Return (X, Y) of the center of cell containing provided text 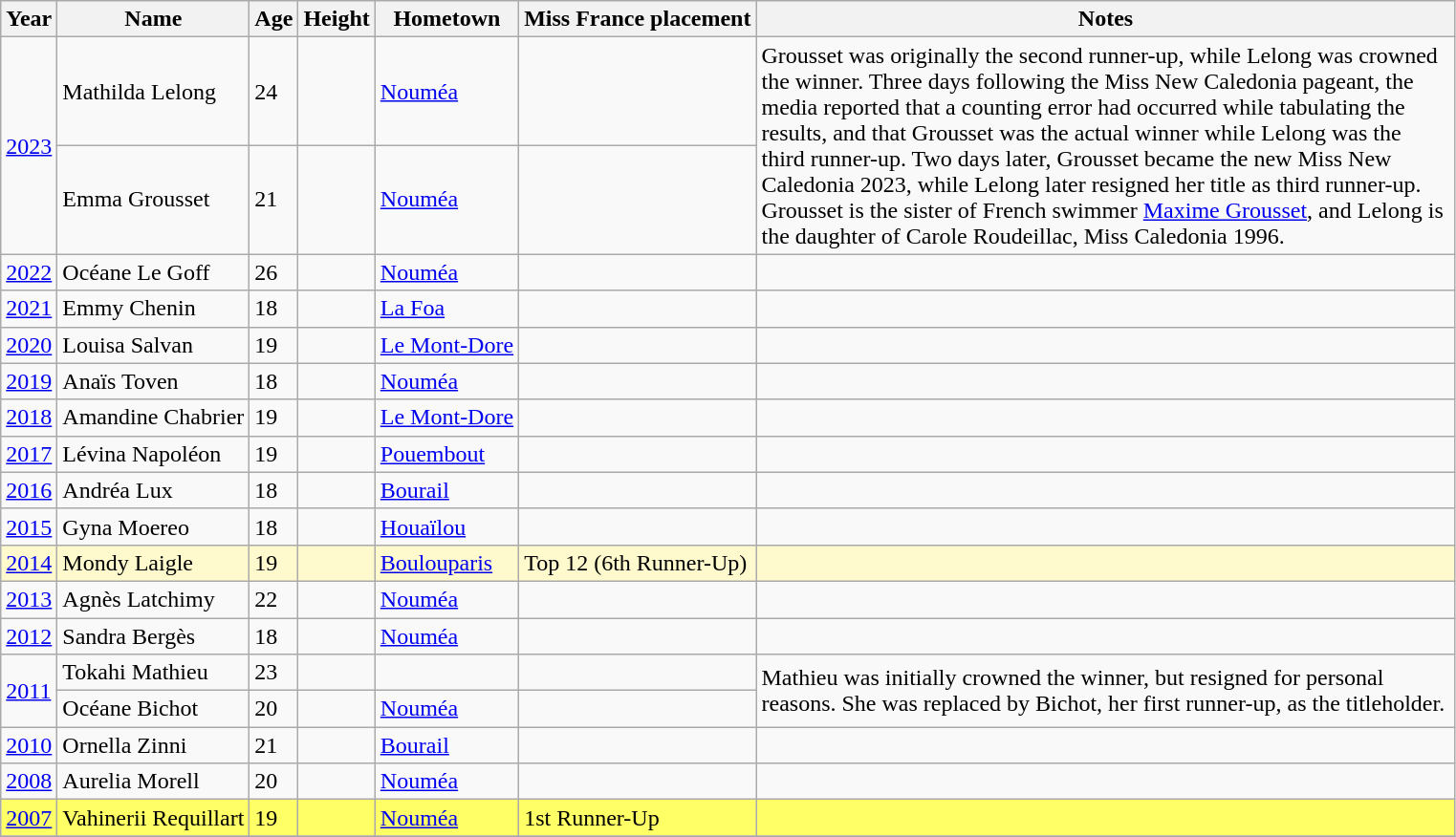
2022 (29, 272)
Aurelia Morell (153, 782)
Hometown (446, 19)
Lévina Napoléon (153, 454)
Ornella Zinni (153, 745)
2023 (29, 145)
2021 (29, 309)
2008 (29, 782)
1st Runner-Up (638, 818)
Emma Grousset (153, 200)
Houaïlou (446, 526)
2018 (29, 418)
Andréa Lux (153, 490)
Boulouparis (446, 563)
Océane Bichot (153, 709)
2011 (29, 691)
2017 (29, 454)
Tokahi Mathieu (153, 673)
24 (273, 92)
2015 (29, 526)
2016 (29, 490)
2007 (29, 818)
Pouembout (446, 454)
22 (273, 599)
Sandra Bergès (153, 635)
Year (29, 19)
Top 12 (6th Runner-Up) (638, 563)
Age (273, 19)
Gyna Moereo (153, 526)
2014 (29, 563)
2020 (29, 345)
23 (273, 673)
Anaïs Toven (153, 381)
Mathilda Lelong (153, 92)
Name (153, 19)
2010 (29, 745)
2012 (29, 635)
Océane Le Goff (153, 272)
Notes (1105, 19)
2019 (29, 381)
Agnès Latchimy (153, 599)
Miss France placement (638, 19)
Amandine Chabrier (153, 418)
2013 (29, 599)
Mondy Laigle (153, 563)
Emmy Chenin (153, 309)
Height (337, 19)
La Foa (446, 309)
Louisa Salvan (153, 345)
26 (273, 272)
Vahinerii Requillart (153, 818)
Mathieu was initially crowned the winner, but resigned for personal reasons. She was replaced by Bichot, her first runner-up, as the titleholder. (1105, 691)
